From the cell containing the given text, extract its center point as (x, y) coordinate. 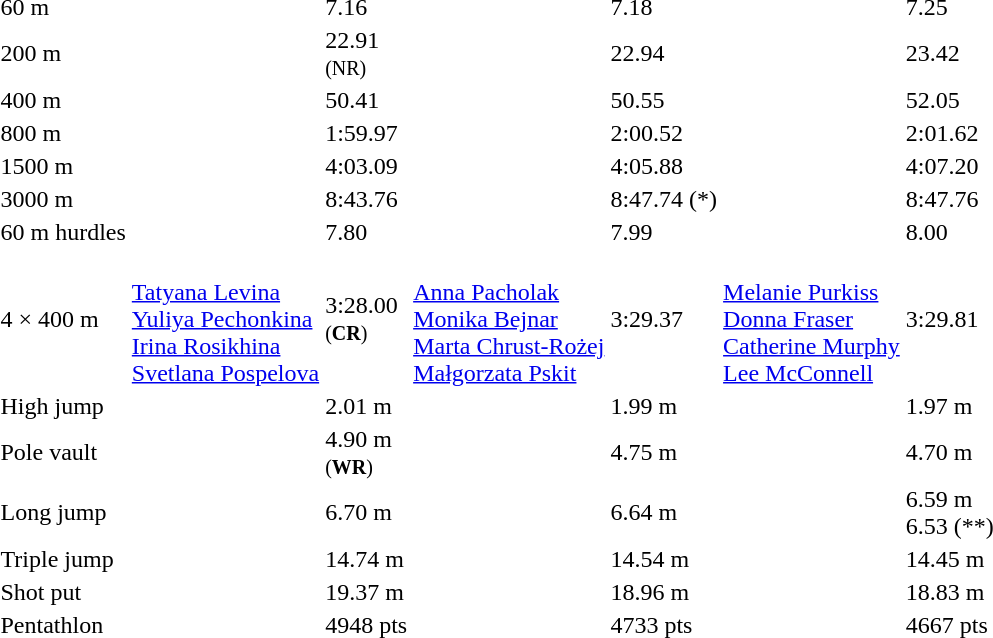
2:00.52 (664, 133)
19.37 m (366, 592)
14.74 m (366, 559)
8:43.76 (366, 199)
3:29.37 (664, 319)
Melanie PurkissDonna FraserCatherine MurphyLee McConnell (812, 319)
1.99 m (664, 406)
50.55 (664, 100)
1:59.97 (366, 133)
2.01 m (366, 406)
Anna PacholakMonika BejnarMarta Chrust-RożejMałgorzata Pskit (509, 319)
Tatyana LevinaYuliya PechonkinaIrina RosikhinaSvetlana Pospelova (225, 319)
3:28.00(CR) (366, 319)
22.94 (664, 54)
4.90 m(WR) (366, 452)
7.99 (664, 232)
6.64 m (664, 512)
4.75 m (664, 452)
18.96 m (664, 592)
8:47.74 (*) (664, 199)
50.41 (366, 100)
7.80 (366, 232)
14.54 m (664, 559)
4:05.88 (664, 166)
6.70 m (366, 512)
22.91(NR) (366, 54)
4:03.09 (366, 166)
